Extract the (X, Y) coordinate from the center of the cell holding the provided text.  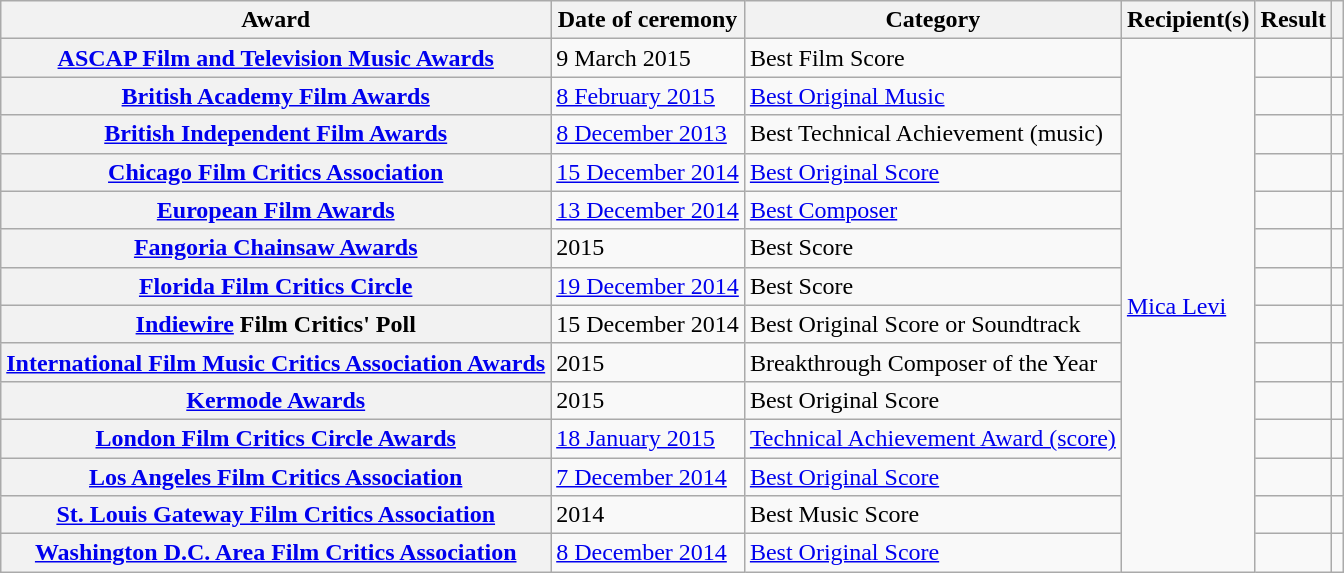
19 December 2014 (648, 286)
8 December 2014 (648, 553)
Best Composer (932, 210)
8 February 2015 (648, 96)
ASCAP Film and Television Music Awards (276, 58)
Florida Film Critics Circle (276, 286)
Best Film Score (932, 58)
Best Technical Achievement (music) (932, 134)
13 December 2014 (648, 210)
Result (1293, 20)
Washington D.C. Area Film Critics Association (276, 553)
18 January 2015 (648, 438)
Breakthrough Composer of the Year (932, 362)
Best Music Score (932, 515)
London Film Critics Circle Awards (276, 438)
Los Angeles Film Critics Association (276, 477)
International Film Music Critics Association Awards (276, 362)
8 December 2013 (648, 134)
Category (932, 20)
Fangoria Chainsaw Awards (276, 248)
Technical Achievement Award (score) (932, 438)
Best Original Music (932, 96)
9 March 2015 (648, 58)
St. Louis Gateway Film Critics Association (276, 515)
Indiewire Film Critics' Poll (276, 324)
Kermode Awards (276, 400)
Recipient(s) (1188, 20)
European Film Awards (276, 210)
Date of ceremony (648, 20)
Mica Levi (1188, 306)
7 December 2014 (648, 477)
British Academy Film Awards (276, 96)
Chicago Film Critics Association (276, 172)
British Independent Film Awards (276, 134)
2014 (648, 515)
Award (276, 20)
Best Original Score or Soundtrack (932, 324)
